For the text-containing cell, return its midpoint in [x, y] coordinate format. 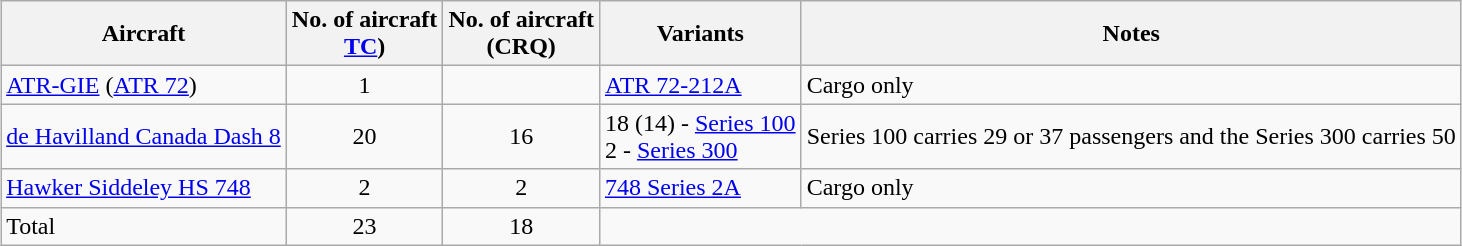
No. of aircraft(CRQ) [522, 34]
18 (14) - Series 1002 - Series 300 [700, 136]
Hawker Siddeley HS 748 [144, 188]
748 Series 2A [700, 188]
18 [522, 226]
Series 100 carries 29 or 37 passengers and the Series 300 carries 50 [1131, 136]
Notes [1131, 34]
Aircraft [144, 34]
16 [522, 136]
23 [364, 226]
No. of aircraftTC) [364, 34]
1 [364, 85]
ATR-GIE (ATR 72) [144, 85]
Total [144, 226]
ATR 72-212A [700, 85]
Variants [700, 34]
de Havilland Canada Dash 8 [144, 136]
20 [364, 136]
